Scan for the cell matching the given text and deliver its (X, Y) coordinate at center. 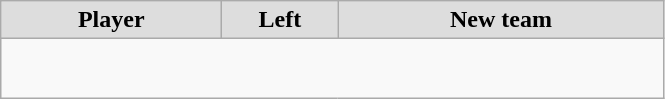
New team (501, 20)
Player (112, 20)
Left (280, 20)
